For the text-containing cell, return its midpoint in [X, Y] coordinate format. 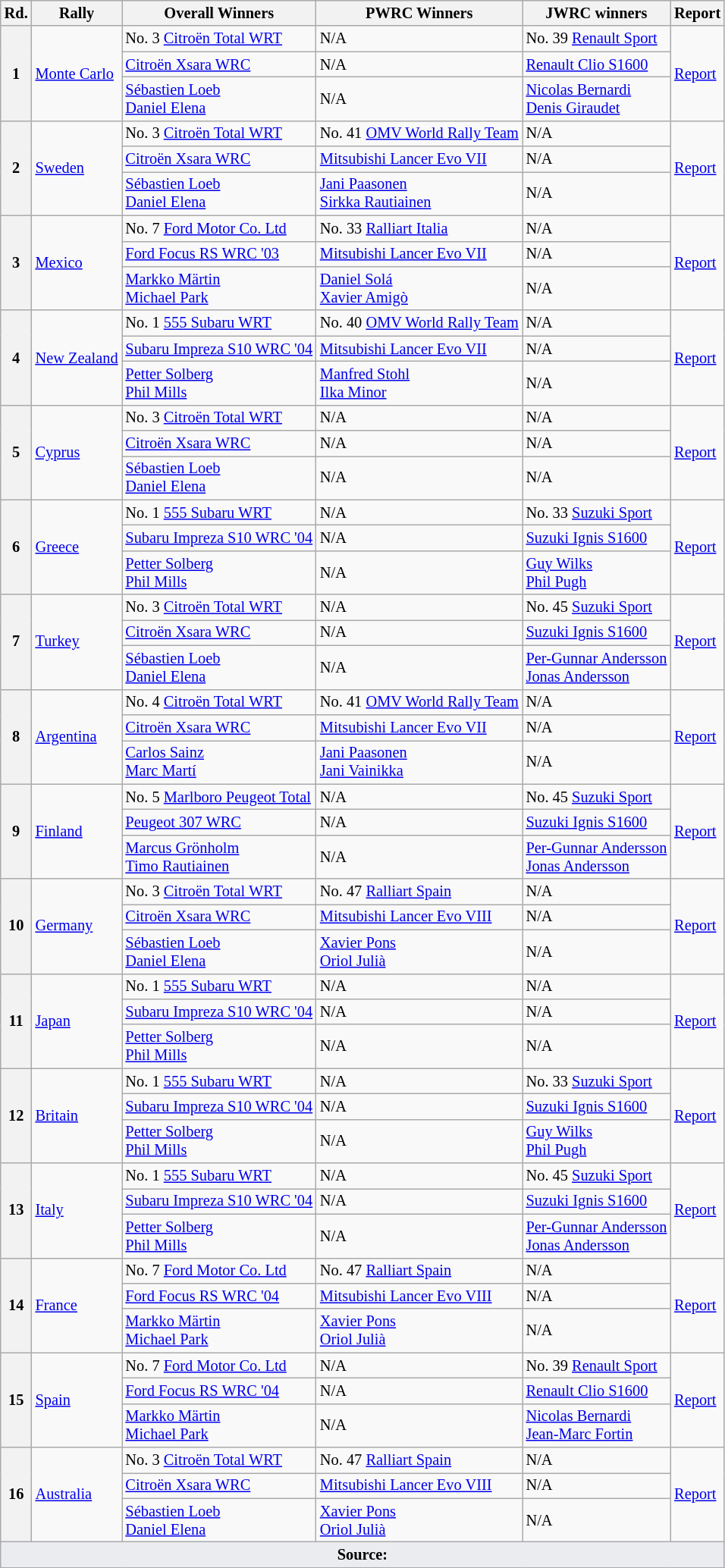
Nicolas Bernardi Jean-Marc Fortin [597, 1425]
2 [17, 168]
12 [17, 1116]
No. 40 OMV World Rally Team [419, 323]
Source: [362, 1555]
Carlos Sainz Marc Martí [218, 762]
13 [17, 1210]
Argentina [77, 737]
No. 4 Citroën Total WRT [218, 702]
Peugeot 307 WRC [218, 822]
Jani Paasonen Jani Vainikka [419, 762]
9 [17, 831]
3 [17, 262]
10 [17, 927]
Spain [77, 1400]
Overall Winners [218, 13]
Daniel Solá Xavier Amigò [419, 288]
Ford Focus RS WRC '03 [218, 254]
Australia [77, 1495]
Marcus Grönholm Timo Rautiainen [218, 857]
No. 5 Marlboro Peugeot Total [218, 797]
France [77, 1306]
Mexico [77, 262]
Finland [77, 831]
14 [17, 1306]
JWRC winners [597, 13]
No. 33 Ralliart Italia [419, 228]
Rd. [17, 13]
Turkey [77, 641]
7 [17, 641]
1 [17, 73]
Jani Paasonen Sirkka Rautiainen [419, 193]
Germany [77, 927]
Japan [77, 1021]
PWRC Winners [419, 13]
Greece [77, 547]
Britain [77, 1116]
Rally [77, 13]
6 [17, 547]
Italy [77, 1210]
New Zealand [77, 358]
5 [17, 452]
Sweden [77, 168]
8 [17, 737]
4 [17, 358]
Cyprus [77, 452]
16 [17, 1495]
15 [17, 1400]
Monte Carlo [77, 73]
Nicolas Bernardi Denis Giraudet [597, 99]
11 [17, 1021]
Manfred Stohl Ilka Minor [419, 383]
